Provide the [x, y] coordinate of the cell's center where the given text is located.  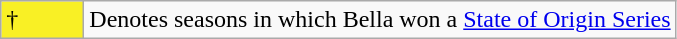
† [42, 20]
Denotes seasons in which Bella won a State of Origin Series [380, 20]
